Scan for the cell matching the given text and deliver its (x, y) coordinate at center. 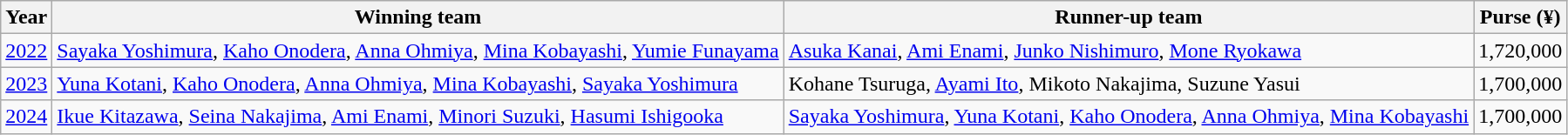
2022 (26, 51)
Purse (¥) (1520, 17)
Kohane Tsuruga, Ayami Ito, Mikoto Nakajima, Suzune Yasui (1128, 84)
Asuka Kanai, Ami Enami, Junko Nishimuro, Mone Ryokawa (1128, 51)
Ikue Kitazawa, Seina Nakajima, Ami Enami, Minori Suzuki, Hasumi Ishigooka (418, 117)
Yuna Kotani, Kaho Onodera, Anna Ohmiya, Mina Kobayashi, Sayaka Yoshimura (418, 84)
2024 (26, 117)
2023 (26, 84)
Year (26, 17)
Sayaka Yoshimura, Yuna Kotani, Kaho Onodera, Anna Ohmiya, Mina Kobayashi (1128, 117)
1,720,000 (1520, 51)
Winning team (418, 17)
Runner-up team (1128, 17)
Sayaka Yoshimura, Kaho Onodera, Anna Ohmiya, Mina Kobayashi, Yumie Funayama (418, 51)
